Return the (x, y) coordinate for the center point of the cell that contains the specified text.  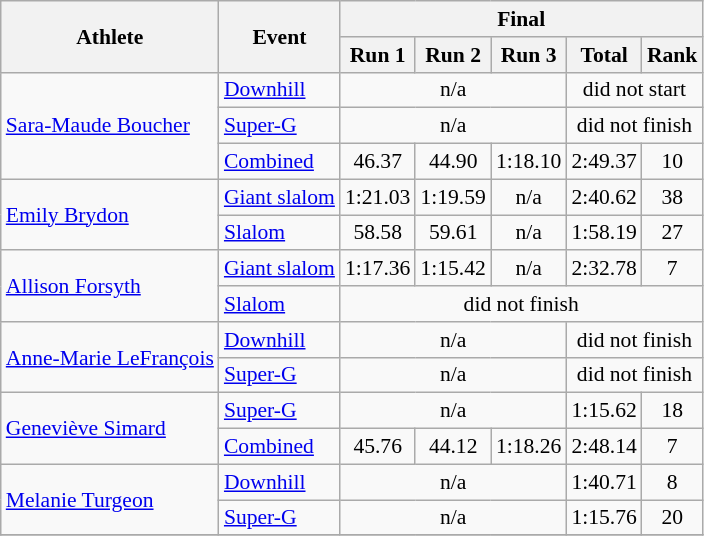
58.58 (378, 233)
Final (522, 19)
1:21.03 (378, 197)
Run 2 (452, 55)
46.37 (378, 162)
Run 1 (378, 55)
44.12 (452, 447)
1:40.71 (604, 482)
1:15.42 (452, 269)
44.90 (452, 162)
Melanie Turgeon (110, 500)
did not start (634, 90)
2:49.37 (604, 162)
Athlete (110, 36)
59.61 (452, 233)
8 (672, 482)
Run 3 (528, 55)
Allison Forsyth (110, 286)
Total (604, 55)
27 (672, 233)
10 (672, 162)
Anne-Marie LeFrançois (110, 358)
1:17.36 (378, 269)
2:40.62 (604, 197)
Event (280, 36)
1:18.26 (528, 447)
18 (672, 411)
2:32.78 (604, 269)
1:15.76 (604, 518)
Emily Brydon (110, 214)
1:15.62 (604, 411)
Sara-Maude Boucher (110, 126)
Rank (672, 55)
38 (672, 197)
1:18.10 (528, 162)
Geneviève Simard (110, 428)
45.76 (378, 447)
1:58.19 (604, 233)
1:19.59 (452, 197)
20 (672, 518)
2:48.14 (604, 447)
